Capture the cell that displays the provided text and extract its [x, y] central coordinate. 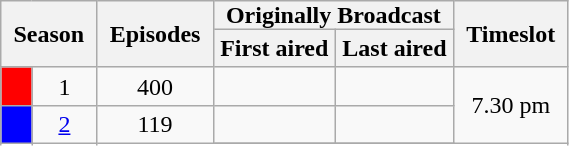
Last aired [394, 48]
119 [155, 124]
Episodes [155, 34]
1 [64, 86]
Originally Broadcast [333, 15]
2 [64, 124]
400 [155, 86]
7.30 pm [511, 105]
Timeslot [511, 34]
First aired [274, 48]
Season [49, 34]
